Detect which cell encompasses the target text, then output its [x, y] center coordinate. 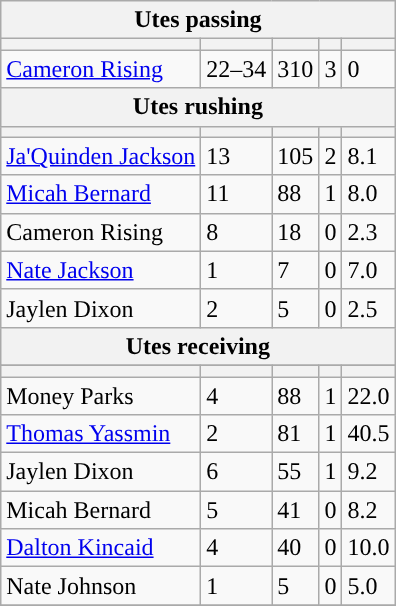
18 [296, 232]
10.0 [368, 548]
13 [236, 156]
22–34 [236, 69]
Thomas Yassmin [101, 434]
3 [330, 69]
40 [296, 548]
8.2 [368, 510]
8.0 [368, 194]
Nate Jackson [101, 270]
Utes rushing [198, 107]
Utes passing [198, 20]
2.5 [368, 308]
5.0 [368, 586]
6 [236, 472]
81 [296, 434]
Ja'Quinden Jackson [101, 156]
40.5 [368, 434]
41 [296, 510]
22.0 [368, 395]
8 [236, 232]
Utes receiving [198, 346]
310 [296, 69]
11 [236, 194]
2.3 [368, 232]
55 [296, 472]
7 [296, 270]
105 [296, 156]
8.1 [368, 156]
Money Parks [101, 395]
Nate Johnson [101, 586]
9.2 [368, 472]
Dalton Kincaid [101, 548]
7.0 [368, 270]
